Capture the cell that displays the provided text and extract its (X, Y) central coordinate. 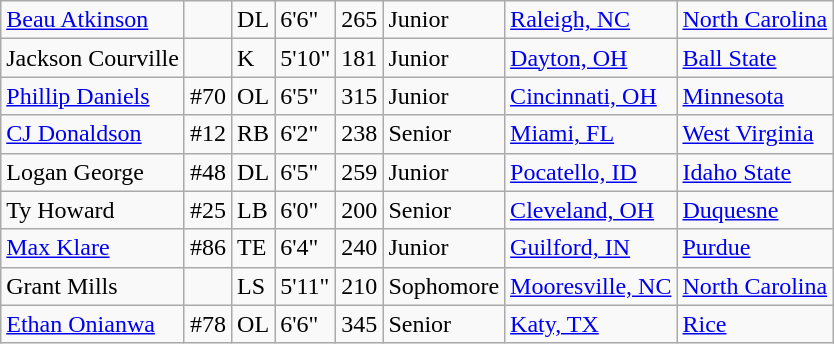
Ball State (755, 58)
6'2" (306, 134)
Jackson Courville (93, 58)
#25 (208, 210)
West Virginia (755, 134)
Max Klare (93, 248)
Purdue (755, 248)
K (254, 58)
345 (360, 324)
Cincinnati, OH (591, 96)
#70 (208, 96)
5'10" (306, 58)
240 (360, 248)
TE (254, 248)
Rice (755, 324)
6'0" (306, 210)
Ethan Onianwa (93, 324)
LB (254, 210)
181 (360, 58)
Mooresville, NC (591, 286)
#78 (208, 324)
Pocatello, ID (591, 172)
200 (360, 210)
#86 (208, 248)
210 (360, 286)
Cleveland, OH (591, 210)
Grant Mills (93, 286)
315 (360, 96)
6'4" (306, 248)
Dayton, OH (591, 58)
238 (360, 134)
259 (360, 172)
#48 (208, 172)
Minnesota (755, 96)
5'11" (306, 286)
Logan George (93, 172)
CJ Donaldson (93, 134)
RB (254, 134)
Idaho State (755, 172)
Guilford, IN (591, 248)
Duquesne (755, 210)
265 (360, 20)
LS (254, 286)
Phillip Daniels (93, 96)
#12 (208, 134)
Beau Atkinson (93, 20)
Raleigh, NC (591, 20)
Miami, FL (591, 134)
Ty Howard (93, 210)
Sophomore (444, 286)
Katy, TX (591, 324)
